Provide the (x, y) coordinate of the cell's center where the given text is located.  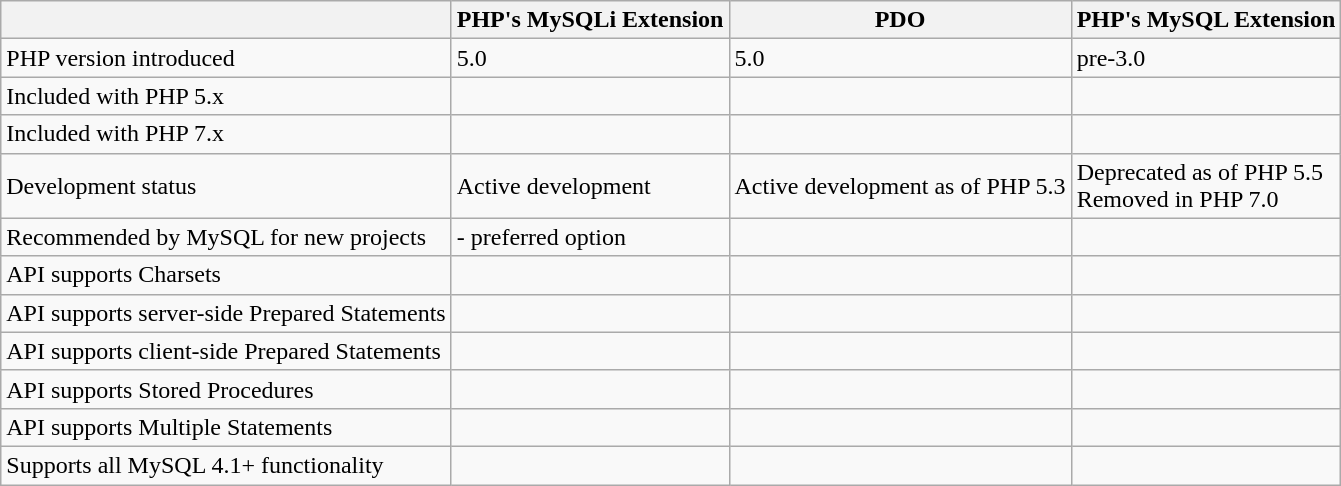
Supports all MySQL 4.1+ functionality (226, 465)
Development status (226, 186)
PHP's MySQLi Extension (590, 20)
Active development as of PHP 5.3 (900, 186)
PHP's MySQL Extension (1206, 20)
Active development (590, 186)
- preferred option (590, 237)
API supports Charsets (226, 275)
Recommended by MySQL for new projects (226, 237)
API supports Stored Procedures (226, 389)
Included with PHP 5.x (226, 96)
PDO (900, 20)
Included with PHP 7.x (226, 134)
API supports Multiple Statements (226, 427)
PHP version introduced (226, 58)
pre-3.0 (1206, 58)
API supports client-side Prepared Statements (226, 351)
Deprecated as of PHP 5.5Removed in PHP 7.0 (1206, 186)
API supports server-side Prepared Statements (226, 313)
